Provide the [X, Y] coordinate of the cell's center where the given text is located.  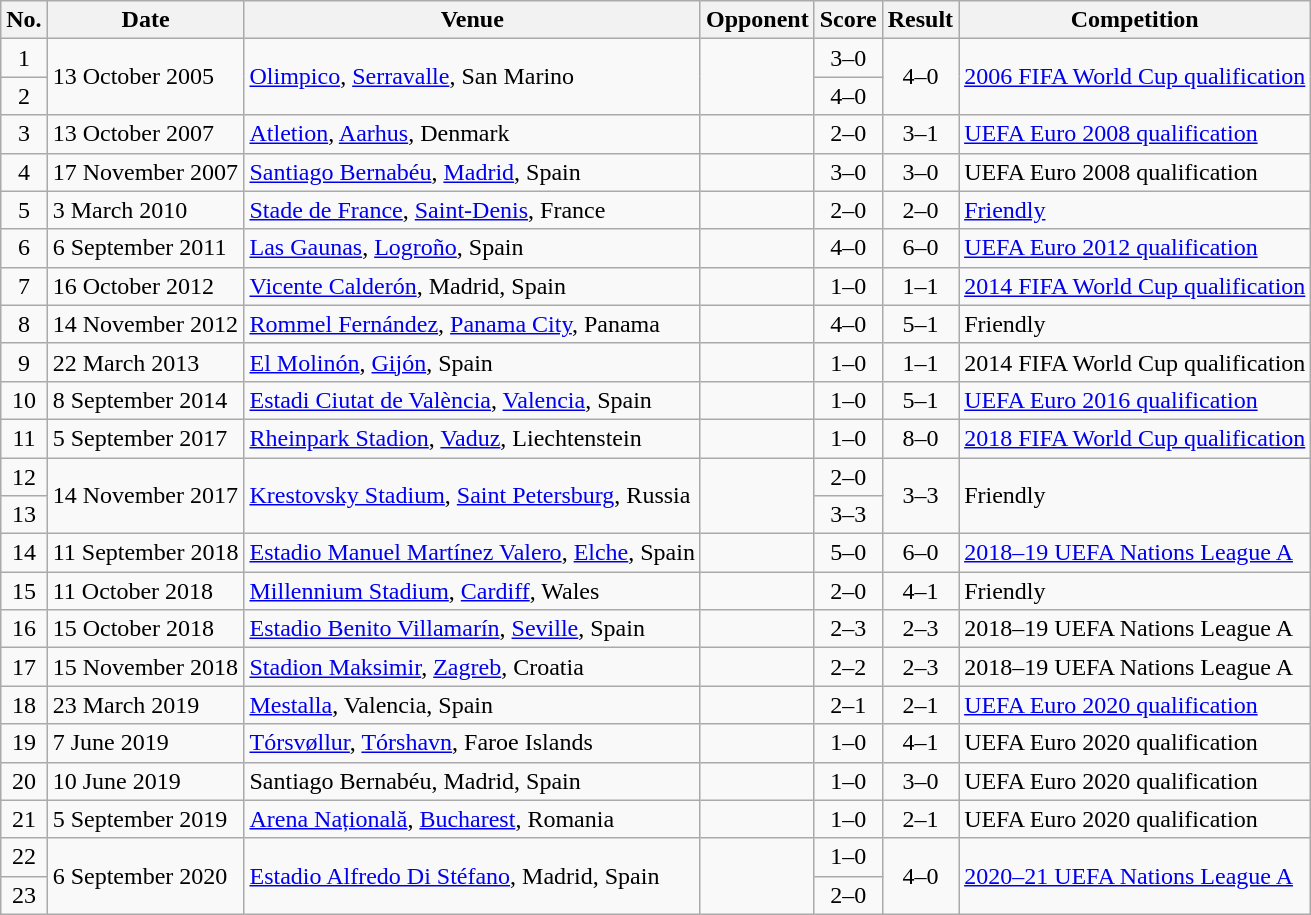
1 [24, 58]
13 October 2007 [146, 134]
6 [24, 248]
UEFA Euro 2012 qualification [1135, 248]
Estadio Benito Villamarín, Seville, Spain [472, 629]
Result [920, 20]
11 September 2018 [146, 553]
7 June 2019 [146, 743]
21 [24, 819]
5–0 [848, 553]
Stade de France, Saint-Denis, France [472, 210]
17 [24, 667]
Stadion Maksimir, Zagreb, Croatia [472, 667]
6 September 2011 [146, 248]
14 November 2012 [146, 324]
6 September 2020 [146, 876]
10 [24, 400]
13 October 2005 [146, 77]
15 November 2018 [146, 667]
18 [24, 705]
8–0 [920, 438]
23 March 2019 [146, 705]
14 [24, 553]
8 [24, 324]
16 [24, 629]
3 [24, 134]
17 November 2007 [146, 172]
5 September 2017 [146, 438]
2006 FIFA World Cup qualification [1135, 77]
23 [24, 895]
2–2 [848, 667]
22 [24, 857]
Millennium Stadium, Cardiff, Wales [472, 591]
Mestalla, Valencia, Spain [472, 705]
Competition [1135, 20]
Vicente Calderón, Madrid, Spain [472, 286]
Las Gaunas, Logroño, Spain [472, 248]
Olimpico, Serravalle, San Marino [472, 77]
2020–21 UEFA Nations League A [1135, 876]
4 [24, 172]
3 March 2010 [146, 210]
Estadio Alfredo Di Stéfano, Madrid, Spain [472, 876]
15 [24, 591]
19 [24, 743]
22 March 2013 [146, 362]
Date [146, 20]
12 [24, 477]
Opponent [757, 20]
Estadi Ciutat de València, Valencia, Spain [472, 400]
Estadio Manuel Martínez Valero, Elche, Spain [472, 553]
11 [24, 438]
20 [24, 781]
Tórsvøllur, Tórshavn, Faroe Islands [472, 743]
9 [24, 362]
13 [24, 515]
El Molinón, Gijón, Spain [472, 362]
Arena Națională, Bucharest, Romania [472, 819]
15 October 2018 [146, 629]
Rheinpark Stadion, Vaduz, Liechtenstein [472, 438]
UEFA Euro 2016 qualification [1135, 400]
5 September 2019 [146, 819]
11 October 2018 [146, 591]
Krestovsky Stadium, Saint Petersburg, Russia [472, 496]
7 [24, 286]
No. [24, 20]
8 September 2014 [146, 400]
3–1 [920, 134]
16 October 2012 [146, 286]
2 [24, 96]
14 November 2017 [146, 496]
10 June 2019 [146, 781]
Atletion, Aarhus, Denmark [472, 134]
Rommel Fernández, Panama City, Panama [472, 324]
Score [848, 20]
Venue [472, 20]
5 [24, 210]
2018 FIFA World Cup qualification [1135, 438]
